Return the [X, Y] coordinate for the center point of the cell that contains the specified text.  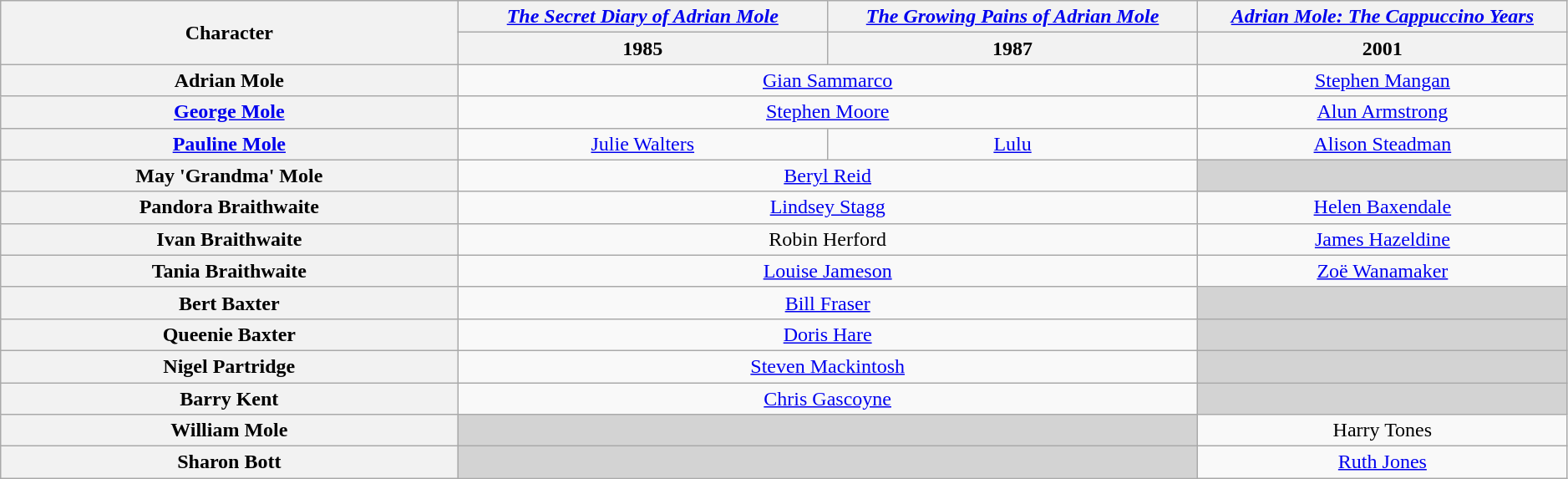
Chris Gascoyne [828, 399]
Bert Baxter [229, 303]
Bill Fraser [828, 303]
Steven Mackintosh [828, 366]
Sharon Bott [229, 462]
1987 [1012, 48]
Doris Hare [828, 334]
Adrian Mole [229, 80]
1985 [643, 48]
George Mole [229, 112]
Gian Sammarco [828, 80]
Ruth Jones [1382, 462]
Adrian Mole: The Cappuccino Years [1382, 17]
Alun Armstrong [1382, 112]
Alison Steadman [1382, 144]
Zoë Wanamaker [1382, 271]
Queenie Baxter [229, 334]
Robin Herford [828, 239]
Ivan Braithwaite [229, 239]
May 'Grandma' Mole [229, 176]
Character [229, 33]
The Secret Diary of Adrian Mole [643, 17]
Louise Jameson [828, 271]
Helen Baxendale [1382, 207]
William Mole [229, 431]
Pauline Mole [229, 144]
Stephen Moore [828, 112]
Lindsey Stagg [828, 207]
Tania Braithwaite [229, 271]
Pandora Braithwaite [229, 207]
Beryl Reid [828, 176]
James Hazeldine [1382, 239]
Barry Kent [229, 399]
Nigel Partridge [229, 366]
Harry Tones [1382, 431]
Lulu [1012, 144]
Julie Walters [643, 144]
2001 [1382, 48]
The Growing Pains of Adrian Mole [1012, 17]
Stephen Mangan [1382, 80]
